Capture the cell that displays the provided text and extract its [x, y] central coordinate. 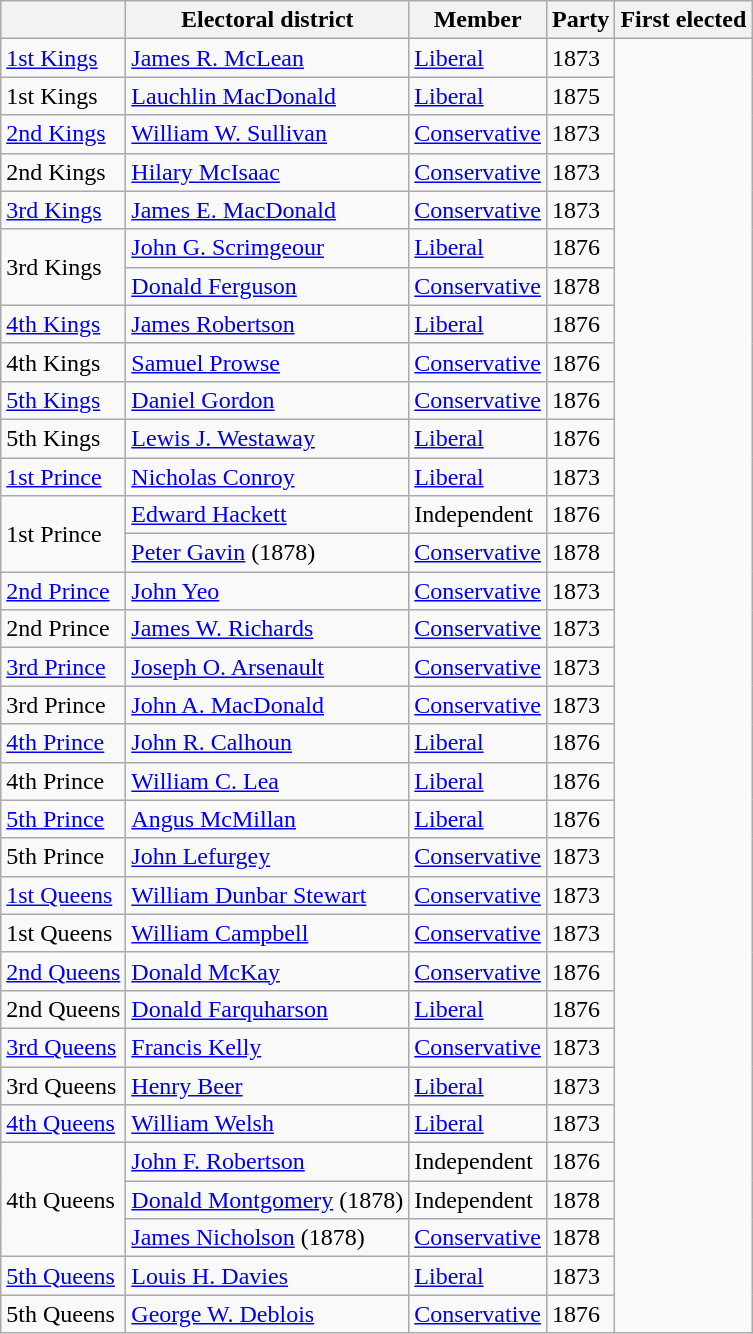
Donald Farquharson [268, 1009]
Electoral district [268, 20]
First elected [684, 20]
Angus McMillan [268, 819]
William W. Sullivan [268, 134]
Louis H. Davies [268, 1276]
Donald Ferguson [268, 286]
Daniel Gordon [268, 400]
Henry Beer [268, 1085]
John Lefurgey [268, 857]
John F. Robertson [268, 1162]
James R. McLean [268, 58]
Hilary McIsaac [268, 172]
William C. Lea [268, 781]
William Welsh [268, 1124]
Joseph O. Arsenault [268, 667]
John G. Scrimgeour [268, 248]
1875 [581, 96]
Donald Montgomery (1878) [268, 1200]
Party [581, 20]
George W. Deblois [268, 1314]
Donald McKay [268, 971]
Francis Kelly [268, 1047]
Peter Gavin (1878) [268, 553]
James W. Richards [268, 629]
James Robertson [268, 324]
William Dunbar Stewart [268, 895]
John A. MacDonald [268, 705]
Member [478, 20]
Lauchlin MacDonald [268, 96]
James Nicholson (1878) [268, 1238]
William Campbell [268, 933]
Edward Hackett [268, 515]
Samuel Prowse [268, 362]
John R. Calhoun [268, 743]
Nicholas Conroy [268, 477]
James E. MacDonald [268, 210]
John Yeo [268, 591]
Lewis J. Westaway [268, 438]
